Provide the (X, Y) coordinate of the cell's center where the given text is located.  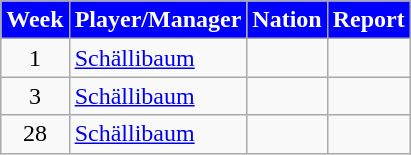
1 (35, 58)
Player/Manager (158, 20)
Report (368, 20)
Nation (287, 20)
Week (35, 20)
28 (35, 134)
3 (35, 96)
